Return the (X, Y) coordinate for the center point of the cell that contains the specified text.  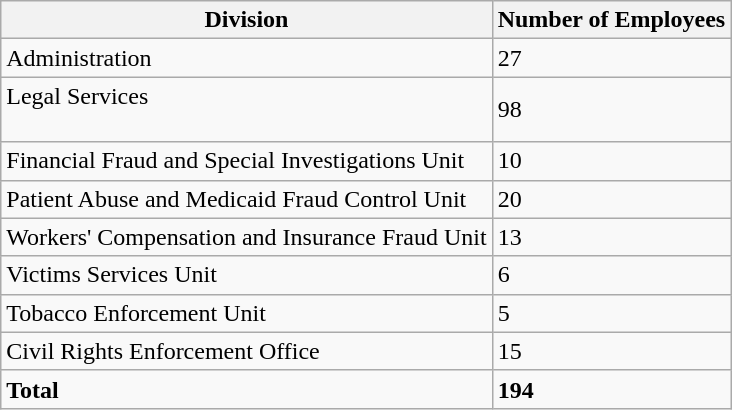
194 (612, 389)
20 (612, 199)
Civil Rights Enforcement Office (246, 351)
Administration (246, 58)
5 (612, 313)
15 (612, 351)
Financial Fraud and Special Investigations Unit (246, 161)
98 (612, 110)
10 (612, 161)
Division (246, 20)
Legal Services (246, 110)
Total (246, 389)
27 (612, 58)
Workers' Compensation and Insurance Fraud Unit (246, 237)
Patient Abuse and Medicaid Fraud Control Unit (246, 199)
Victims Services Unit (246, 275)
13 (612, 237)
Tobacco Enforcement Unit (246, 313)
6 (612, 275)
Number of Employees (612, 20)
